Provide the [x, y] coordinate of the cell's center where the given text is located.  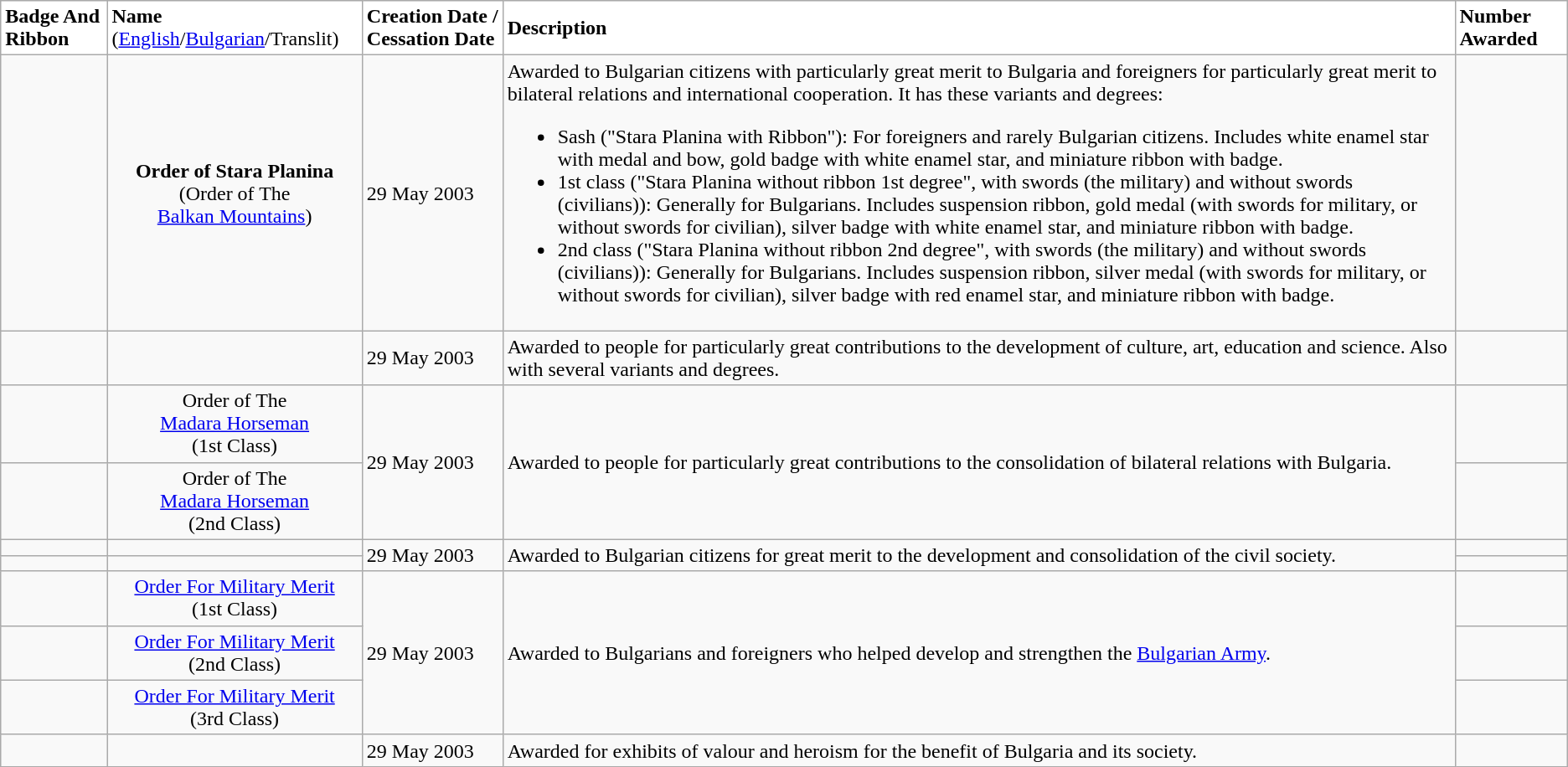
Awarded for exhibits of valour and heroism for the benefit of Bulgaria and its society. [978, 750]
Number Awarded [1511, 28]
Order For Military Merit(2nd Class) [235, 653]
Awarded to people for particularly great contributions to the consolidation of bilateral relations with Bulgaria. [978, 462]
Order of TheMadara Horseman(2nd Class) [235, 501]
Creation Date /Cessation Date [432, 28]
Order of TheMadara Horseman(1st Class) [235, 424]
Name (English/Bulgarian/Translit) [235, 28]
Order For Military Merit(3rd Class) [235, 707]
Awarded to Bulgarian citizens for great merit to the development and consolidation of the civil society. [978, 555]
Badge And Ribbon [54, 28]
Order of Stara Planina (Order of TheBalkan Mountains) [235, 193]
Order For Military Merit(1st Class) [235, 598]
Awarded to Bulgarians and foreigners who helped develop and strengthen the Bulgarian Army. [978, 653]
Description [978, 28]
